For the text-containing cell, return its midpoint in [x, y] coordinate format. 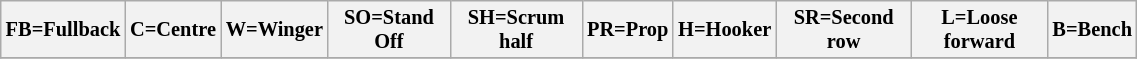
SR=Second row [844, 29]
SO=Stand Off [389, 29]
FB=Fullback [63, 29]
H=Hooker [724, 29]
L=Loose forward [979, 29]
W=Winger [274, 29]
SH=Scrum half [516, 29]
B=Bench [1092, 29]
C=Centre [173, 29]
PR=Prop [628, 29]
